Return the (x, y) coordinate for the center point of the cell that contains the specified text.  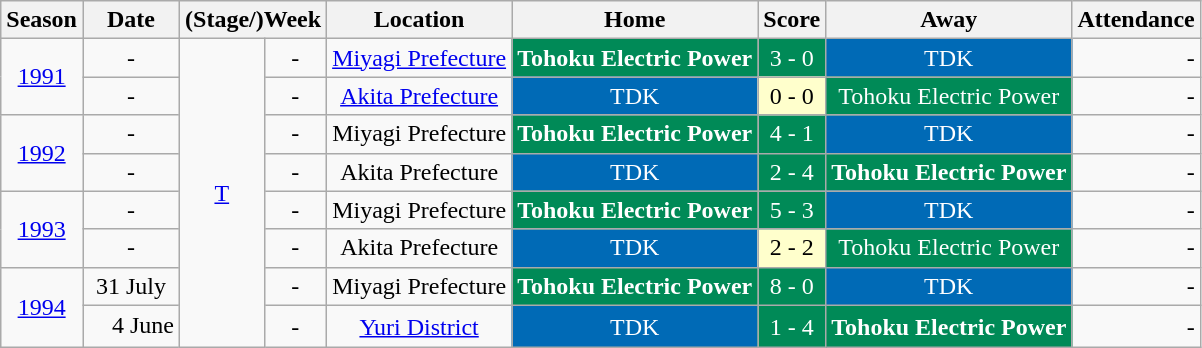
1993 (42, 229)
1 - 4 (792, 326)
2 - 4 (792, 172)
T (222, 194)
Away (949, 20)
4 - 1 (792, 134)
Home (635, 20)
4 June (130, 326)
31 July (130, 286)
Score (792, 20)
1992 (42, 153)
1991 (42, 77)
Season (42, 20)
2 - 2 (792, 248)
1994 (42, 308)
(Stage/)Week (254, 20)
Date (130, 20)
5 - 3 (792, 210)
0 - 0 (792, 96)
Attendance (1136, 20)
Location (420, 20)
8 - 0 (792, 286)
Yuri District (420, 326)
3 - 0 (792, 58)
